Find where the given text appears and provide that cell's center as (x, y) coordinate. 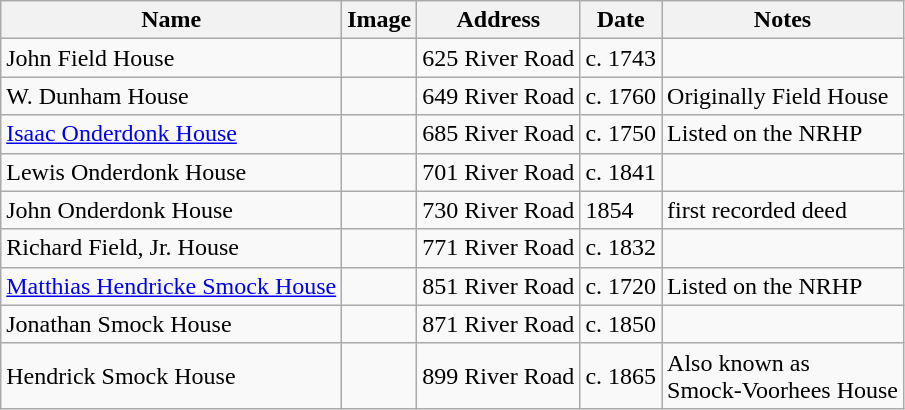
899 River Road (498, 376)
649 River Road (498, 96)
c. 1743 (621, 58)
685 River Road (498, 134)
c. 1720 (621, 286)
Image (380, 20)
730 River Road (498, 210)
771 River Road (498, 248)
c. 1841 (621, 172)
Isaac Onderdonk House (172, 134)
Richard Field, Jr. House (172, 248)
first recorded deed (783, 210)
701 River Road (498, 172)
c. 1832 (621, 248)
Matthias Hendricke Smock House (172, 286)
Name (172, 20)
871 River Road (498, 324)
W. Dunham House (172, 96)
c. 1750 (621, 134)
John Onderdonk House (172, 210)
John Field House (172, 58)
Date (621, 20)
625 River Road (498, 58)
Originally Field House (783, 96)
c. 1850 (621, 324)
1854 (621, 210)
Lewis Onderdonk House (172, 172)
Jonathan Smock House (172, 324)
c. 1865 (621, 376)
Also known asSmock-Voorhees House (783, 376)
c. 1760 (621, 96)
851 River Road (498, 286)
Notes (783, 20)
Address (498, 20)
Hendrick Smock House (172, 376)
